Identify which cell holds the provided text, then report its [X, Y] central coordinate. 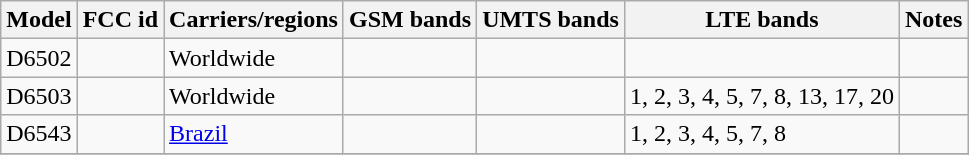
Notes [933, 20]
FCC id [120, 20]
LTE bands [762, 20]
Carriers/regions [254, 20]
D6503 [39, 96]
UMTS bands [551, 20]
D6543 [39, 134]
1, 2, 3, 4, 5, 7, 8, 13, 17, 20 [762, 96]
GSM bands [410, 20]
1, 2, 3, 4, 5, 7, 8 [762, 134]
Brazil [254, 134]
Model [39, 20]
D6502 [39, 58]
